Find where the given text appears and provide that cell's center as [X, Y] coordinate. 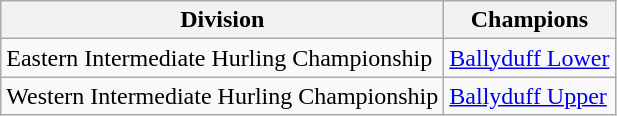
Division [222, 20]
Ballyduff Upper [530, 96]
Western Intermediate Hurling Championship [222, 96]
Eastern Intermediate Hurling Championship [222, 58]
Champions [530, 20]
Ballyduff Lower [530, 58]
